Search for the cell housing the specified text and yield its [x, y] center coordinate. 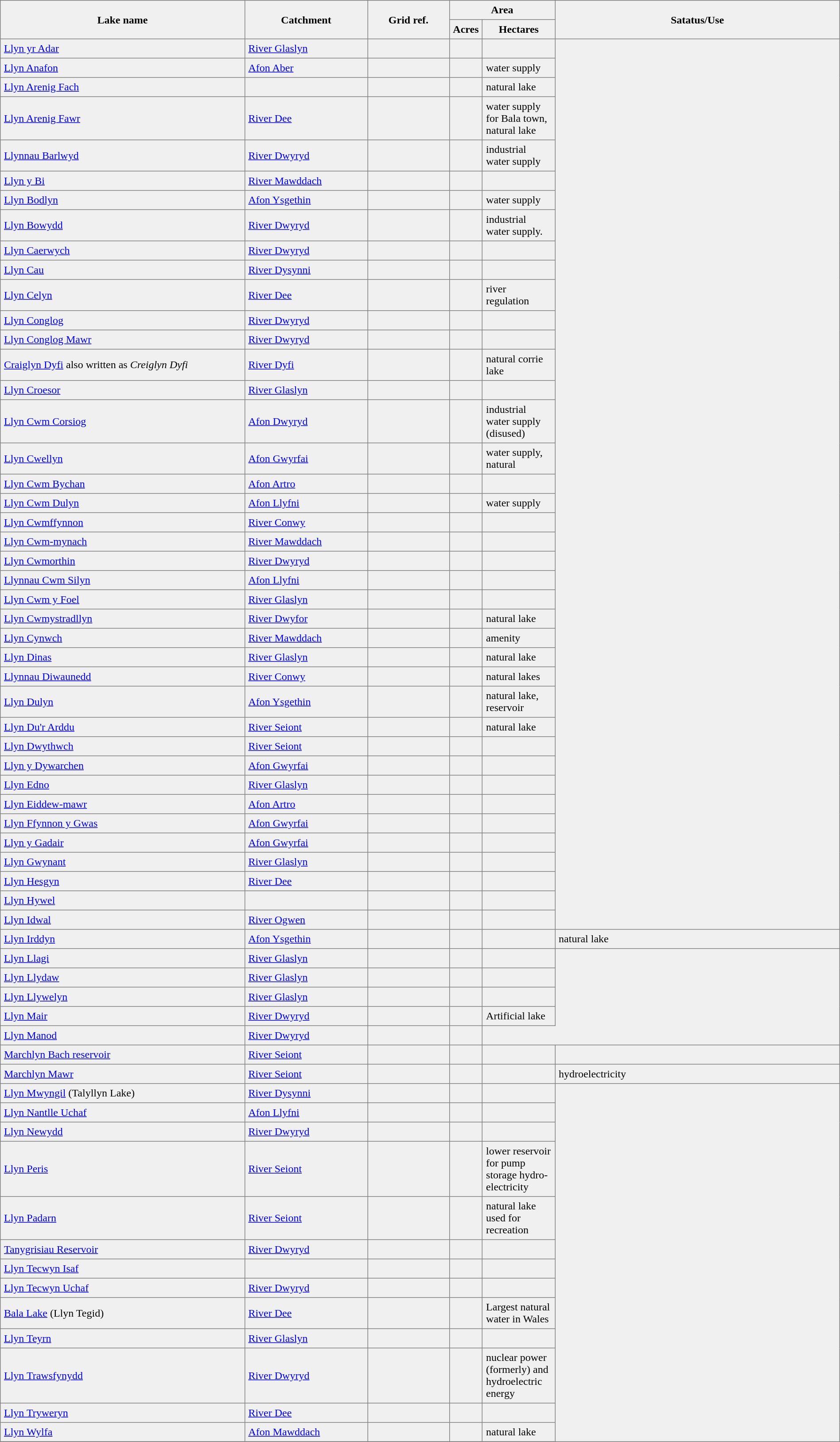
Llyn Mair [122, 1016]
Llyn Arenig Fach [122, 87]
Llyn Dwythwch [122, 746]
Llyn yr Adar [122, 49]
Llyn Cwellyn [122, 459]
Llyn Anafon [122, 68]
Llynnau Barlwyd [122, 155]
Afon Mawddach [306, 1432]
River Dwyfor [306, 619]
river regulation [519, 295]
Llyn Cwm y Foel [122, 599]
industrial water supply [519, 155]
Afon Dwyryd [306, 421]
Llyn Teyrn [122, 1338]
nuclear power (formerly) and hydroelectric energy [519, 1376]
Llyn Newydd [122, 1132]
Llyn Llywelyn [122, 997]
Llyn Cwmystradllyn [122, 619]
Marchlyn Bach reservoir [122, 1055]
Llyn Dulyn [122, 702]
natural lakes [519, 676]
Llyn Peris [122, 1169]
industrial water supply (disused) [519, 421]
Afon Aber [306, 68]
Llyn Celyn [122, 295]
Llyn Du'r Arddu [122, 727]
natural lake used for recreation [519, 1218]
Llyn Nantlle Uchaf [122, 1112]
Llyn y Gadair [122, 843]
Llyn Llagi [122, 958]
River Dyfi [306, 365]
Artificial lake [519, 1016]
Acres [466, 29]
Llyn Cynwch [122, 638]
Llyn Trawsfynydd [122, 1376]
lower reservoir for pump storage hydro-electricity [519, 1169]
Llyn Cwm Bychan [122, 484]
industrial water supply. [519, 225]
Grid ref. [408, 19]
Llyn Cwmorthin [122, 561]
Llyn Padarn [122, 1218]
Llyn Wylfa [122, 1432]
Llyn Caerwych [122, 251]
Area [502, 10]
natural lake, reservoir [519, 702]
Llyn Idwal [122, 920]
Llyn Cwmffynnon [122, 522]
Craiglyn Dyfi also written as Creiglyn Dyfi [122, 365]
Llyn Bodlyn [122, 200]
Llyn Ffynnon y Gwas [122, 824]
natural corrie lake [519, 365]
Llyn Dinas [122, 657]
Llyn Irddyn [122, 939]
Llynnau Cwm Silyn [122, 580]
Llyn Arenig Fawr [122, 118]
Llyn Hesgyn [122, 881]
Lake name [122, 19]
Llyn Edno [122, 785]
Hectares [519, 29]
water supply, natural [519, 459]
Llyn Tryweryn [122, 1413]
Bala Lake (Llyn Tegid) [122, 1313]
Llyn Conglog Mawr [122, 340]
Llyn Bowydd [122, 225]
Llyn Cwm-mynach [122, 542]
Llyn Tecwyn Isaf [122, 1269]
Llyn Llydaw [122, 978]
Llyn Cwm Corsiog [122, 421]
Marchlyn Mawr [122, 1074]
Llyn Croesor [122, 390]
River Ogwen [306, 920]
hydroelectricity [697, 1074]
Llyn y Dywarchen [122, 766]
Llynnau Diwaunedd [122, 676]
Llyn Eiddew-mawr [122, 804]
Llyn Manod [122, 1035]
Llyn Gwynant [122, 862]
Tanygrisiau Reservoir [122, 1249]
Llyn y Bi [122, 181]
amenity [519, 638]
Largest natural water in Wales [519, 1313]
Catchment [306, 19]
water supply for Bala town, natural lake [519, 118]
Llyn Conglog [122, 320]
Satatus/Use [697, 19]
Llyn Hywel [122, 901]
Llyn Cau [122, 270]
Llyn Mwyngil (Talyllyn Lake) [122, 1093]
Llyn Tecwyn Uchaf [122, 1288]
Llyn Cwm Dulyn [122, 503]
